Determine the [x, y] coordinate at the center of the cell enclosing the given text.  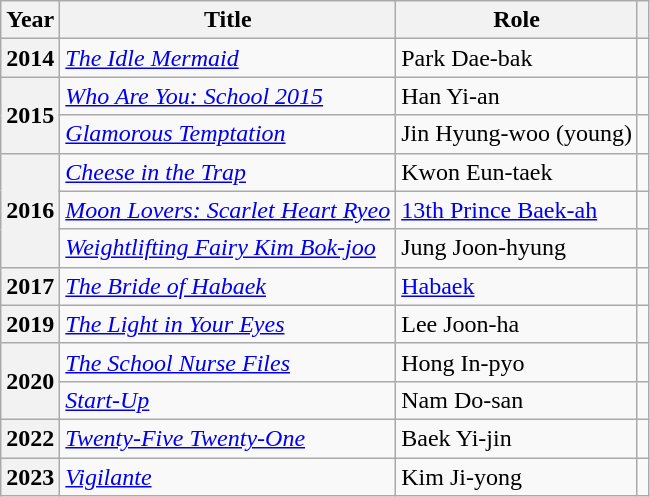
Glamorous Temptation [228, 134]
2014 [30, 58]
2022 [30, 438]
Cheese in the Trap [228, 172]
Weightlifting Fairy Kim Bok-joo [228, 248]
Who Are You: School 2015 [228, 96]
Habaek [517, 286]
2023 [30, 477]
Jin Hyung-woo (young) [517, 134]
Baek Yi-jin [517, 438]
2015 [30, 115]
Nam Do-san [517, 400]
Year [30, 20]
2017 [30, 286]
Moon Lovers: Scarlet Heart Ryeo [228, 210]
2016 [30, 210]
Title [228, 20]
2020 [30, 381]
Han Yi-an [517, 96]
The Bride of Habaek [228, 286]
The School Nurse Files [228, 362]
Role [517, 20]
Kim Ji-yong [517, 477]
2019 [30, 324]
Hong In-pyo [517, 362]
Lee Joon-ha [517, 324]
Twenty-Five Twenty-One [228, 438]
The Light in Your Eyes [228, 324]
Park Dae-bak [517, 58]
Jung Joon-hyung [517, 248]
13th Prince Baek-ah [517, 210]
Kwon Eun-taek [517, 172]
Vigilante [228, 477]
Start-Up [228, 400]
The Idle Mermaid [228, 58]
